Provide the (x, y) coordinate of the cell's center where the given text is located.  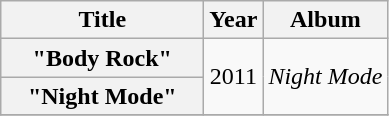
2011 (234, 77)
Album (326, 20)
Night Mode (326, 77)
"Night Mode" (102, 96)
"Body Rock" (102, 58)
Year (234, 20)
Title (102, 20)
